Pinpoint the cell where the given text exists, returning its [X, Y] midpoint coordinate. 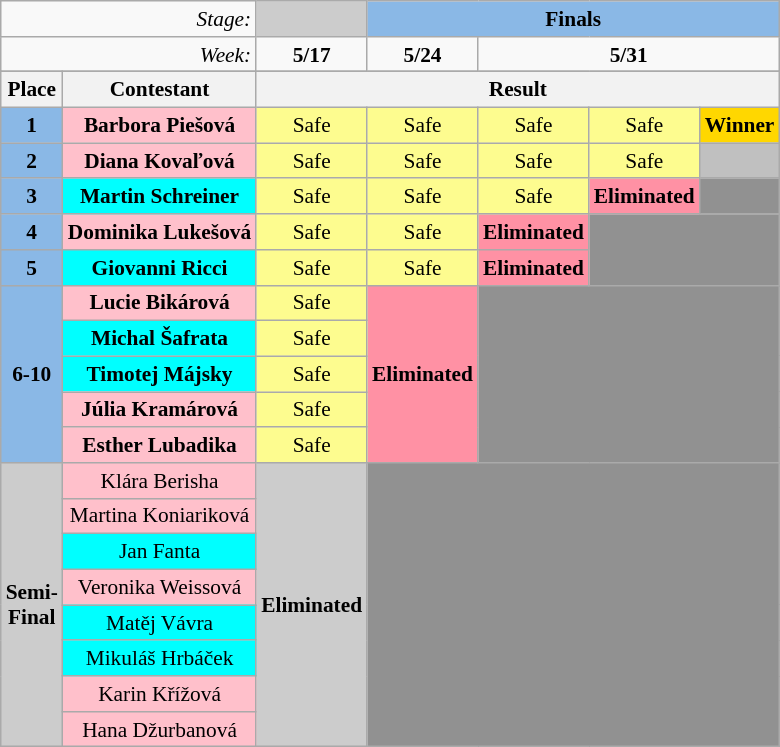
Michal Šafrata [160, 339]
Martina Koniariková [160, 516]
Matěj Vávra [160, 623]
Mikuláš Hrbáček [160, 659]
5/17 [312, 55]
Karin Křížová [160, 694]
Stage: [129, 19]
2 [32, 161]
Barbora Piešová [160, 126]
Klára Berisha [160, 481]
Place [32, 90]
Result [518, 90]
Semi-Final [32, 605]
6-10 [32, 374]
5/31 [628, 55]
Finals [573, 19]
Timotej Májsky [160, 374]
Contestant [160, 90]
Diana Kovaľová [160, 161]
Martin Schreiner [160, 197]
Esther Lubadika [160, 445]
Veronika Weissová [160, 587]
Jan Fanta [160, 552]
Lucie Bikárová [160, 303]
1 [32, 126]
Week: [129, 55]
Winner [740, 126]
3 [32, 197]
4 [32, 232]
Giovanni Ricci [160, 268]
Júlia Kramárová [160, 410]
5/24 [422, 55]
5 [32, 268]
Dominika Lukešová [160, 232]
